Identify which cell holds the provided text, then report its (x, y) central coordinate. 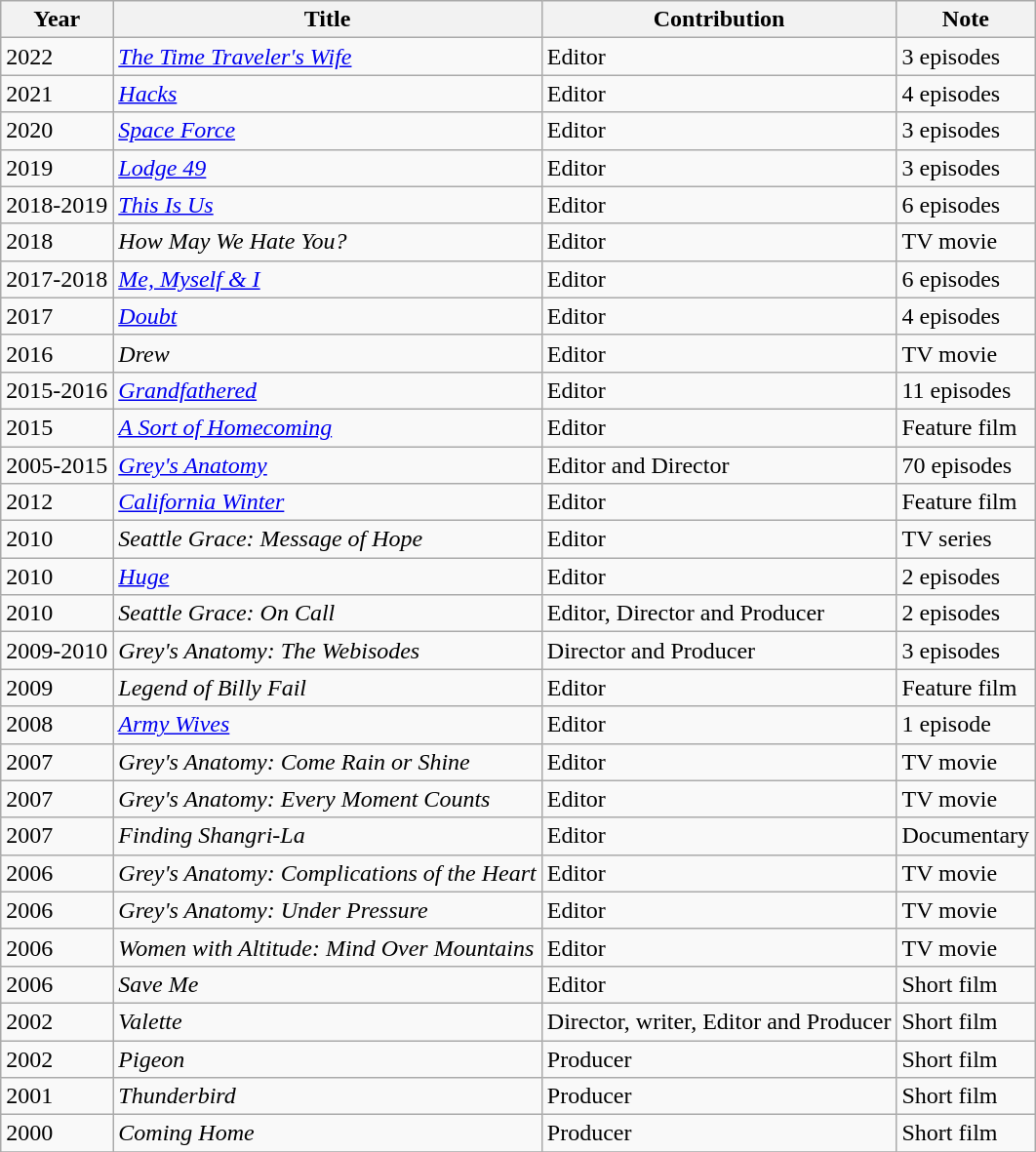
Hacks (328, 94)
Save Me (328, 984)
Space Force (328, 131)
2018 (57, 242)
Coming Home (328, 1133)
Contribution (719, 20)
1 episode (966, 725)
Seattle Grace: Message of Hope (328, 539)
Year (57, 20)
Me, Myself & I (328, 279)
California Winter (328, 502)
Editor, Director and Producer (719, 614)
Documentary (966, 836)
Legend of Billy Fail (328, 688)
Grey's Anatomy: Complications of the Heart (328, 873)
Army Wives (328, 725)
Grey's Anatomy (328, 465)
2019 (57, 168)
Grey's Anatomy: Come Rain or Shine (328, 762)
Grey's Anatomy: Under Pressure (328, 910)
2009 (57, 688)
2000 (57, 1133)
2008 (57, 725)
2012 (57, 502)
Valette (328, 1021)
2022 (57, 57)
Lodge 49 (328, 168)
2015 (57, 427)
Editor and Director (719, 465)
Director, writer, Editor and Producer (719, 1021)
2015-2016 (57, 390)
Huge (328, 576)
A Sort of Homecoming (328, 427)
Women with Altitude: Mind Over Mountains (328, 947)
Pigeon (328, 1058)
2017 (57, 316)
2020 (57, 131)
11 episodes (966, 390)
Thunderbird (328, 1096)
The Time Traveler's Wife (328, 57)
How May We Hate You? (328, 242)
Title (328, 20)
Seattle Grace: On Call (328, 614)
Director and Producer (719, 651)
Grey's Anatomy: The Webisodes (328, 651)
Drew (328, 353)
TV series (966, 539)
Doubt (328, 316)
2017-2018 (57, 279)
Grey's Anatomy: Every Moment Counts (328, 799)
2016 (57, 353)
2021 (57, 94)
70 episodes (966, 465)
2018-2019 (57, 205)
Note (966, 20)
2009-2010 (57, 651)
This Is Us (328, 205)
2005-2015 (57, 465)
Finding Shangri-La (328, 836)
Grandfathered (328, 390)
2001 (57, 1096)
